Capture the cell that displays the provided text and extract its [X, Y] central coordinate. 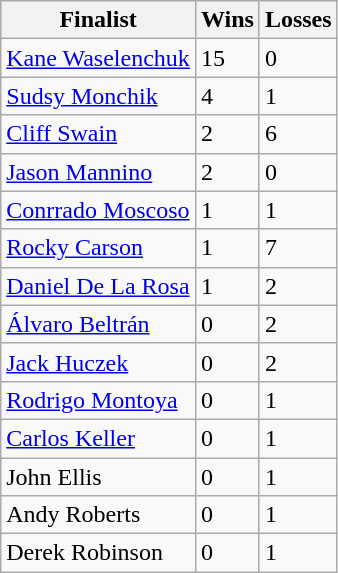
Cliff Swain [98, 134]
Carlos Keller [98, 438]
Daniel De La Rosa [98, 286]
Finalist [98, 20]
John Ellis [98, 477]
Kane Waselenchuk [98, 58]
6 [298, 134]
Álvaro Beltrán [98, 324]
7 [298, 248]
Rodrigo Montoya [98, 400]
Jason Mannino [98, 172]
4 [227, 96]
15 [227, 58]
Wins [227, 20]
Sudsy Monchik [98, 96]
Andy Roberts [98, 515]
Jack Huczek [98, 362]
Derek Robinson [98, 553]
Conrrado Moscoso [98, 210]
Losses [298, 20]
Rocky Carson [98, 248]
